Extract the [X, Y] coordinate from the center of the cell holding the provided text.  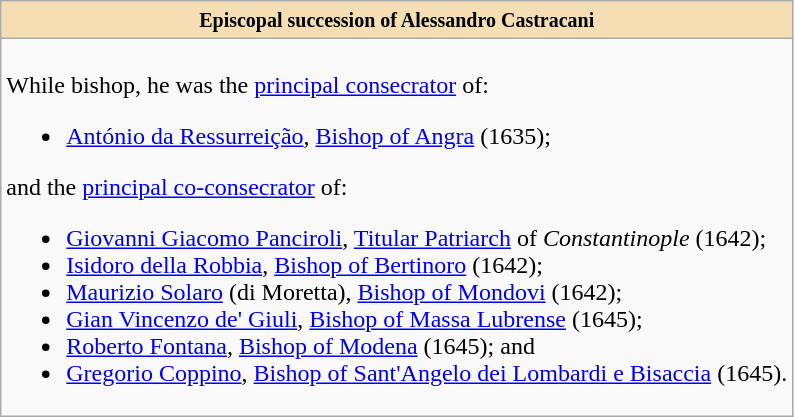
Episcopal succession of Alessandro Castracani [397, 20]
